Scan for the cell matching the given text and deliver its (x, y) coordinate at center. 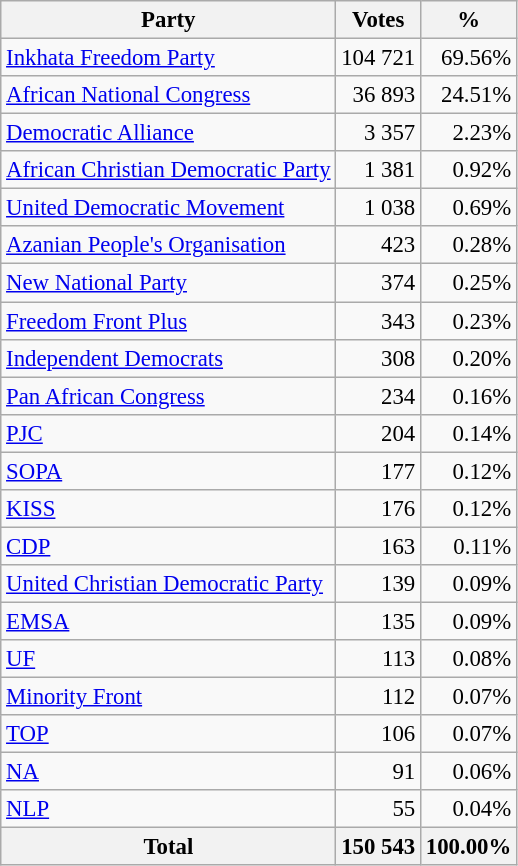
% (469, 20)
African Christian Democratic Party (168, 170)
0.08% (469, 659)
423 (378, 245)
0.69% (469, 208)
CDP (168, 546)
0.23% (469, 321)
0.28% (469, 245)
0.14% (469, 433)
24.51% (469, 95)
TOP (168, 734)
KISS (168, 509)
112 (378, 697)
113 (378, 659)
104 721 (378, 58)
69.56% (469, 58)
New National Party (168, 283)
Party (168, 20)
1 381 (378, 170)
234 (378, 396)
0.16% (469, 396)
0.06% (469, 772)
204 (378, 433)
0.92% (469, 170)
91 (378, 772)
2.23% (469, 133)
Inkhata Freedom Party (168, 58)
106 (378, 734)
0.04% (469, 809)
United Democratic Movement (168, 208)
177 (378, 471)
PJC (168, 433)
Azanian People's Organisation (168, 245)
NLP (168, 809)
100.00% (469, 847)
308 (378, 358)
Minority Front (168, 697)
Freedom Front Plus (168, 321)
135 (378, 621)
0.11% (469, 546)
Votes (378, 20)
3 357 (378, 133)
0.20% (469, 358)
343 (378, 321)
139 (378, 584)
Pan African Congress (168, 396)
UF (168, 659)
EMSA (168, 621)
Total (168, 847)
United Christian Democratic Party (168, 584)
55 (378, 809)
NA (168, 772)
1 038 (378, 208)
374 (378, 283)
36 893 (378, 95)
African National Congress (168, 95)
0.25% (469, 283)
150 543 (378, 847)
Independent Democrats (168, 358)
163 (378, 546)
Democratic Alliance (168, 133)
176 (378, 509)
SOPA (168, 471)
